Determine the (x, y) coordinate at the center of the cell enclosing the given text.  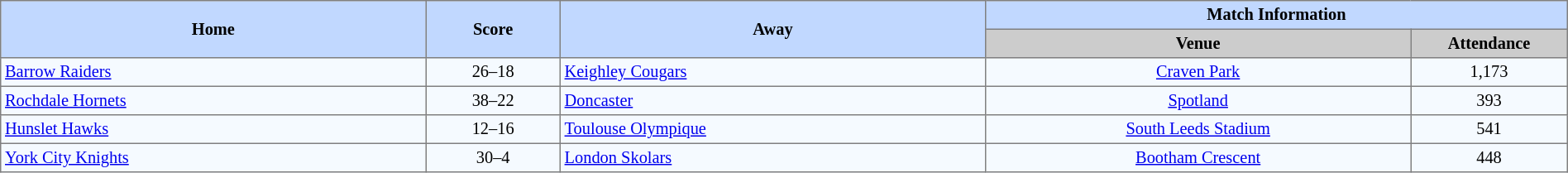
Score (493, 30)
30–4 (493, 157)
Home (213, 30)
Barrow Raiders (213, 72)
Keighley Cougars (772, 72)
Bootham Crescent (1198, 157)
Hunslet Hawks (213, 129)
Away (772, 30)
Venue (1198, 43)
1,173 (1489, 72)
Doncaster (772, 100)
Spotland (1198, 100)
393 (1489, 100)
38–22 (493, 100)
541 (1489, 129)
448 (1489, 157)
London Skolars (772, 157)
Attendance (1489, 43)
York City Knights (213, 157)
Match Information (1277, 15)
Rochdale Hornets (213, 100)
12–16 (493, 129)
Craven Park (1198, 72)
Toulouse Olympique (772, 129)
South Leeds Stadium (1198, 129)
26–18 (493, 72)
